Locate the cell with the specified text and output its [x, y] center coordinate. 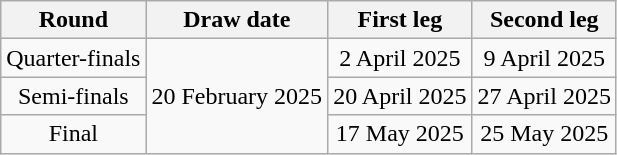
Draw date [237, 20]
20 February 2025 [237, 96]
25 May 2025 [544, 134]
2 April 2025 [400, 58]
Quarter-finals [74, 58]
9 April 2025 [544, 58]
27 April 2025 [544, 96]
Final [74, 134]
First leg [400, 20]
17 May 2025 [400, 134]
Semi-finals [74, 96]
Round [74, 20]
Second leg [544, 20]
20 April 2025 [400, 96]
